Determine the [X, Y] coordinate at the center of the cell enclosing the given text.  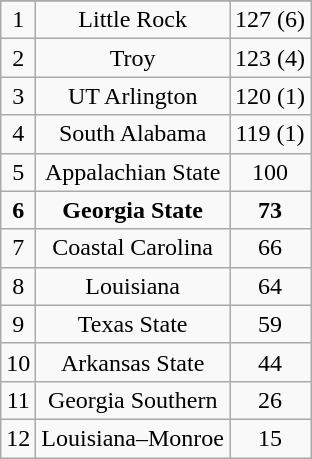
100 [270, 172]
127 (6) [270, 20]
3 [18, 96]
Texas State [133, 324]
5 [18, 172]
4 [18, 134]
Georgia Southern [133, 400]
59 [270, 324]
6 [18, 210]
119 (1) [270, 134]
Coastal Carolina [133, 248]
1 [18, 20]
15 [270, 438]
Louisiana–Monroe [133, 438]
123 (4) [270, 58]
Little Rock [133, 20]
9 [18, 324]
64 [270, 286]
10 [18, 362]
66 [270, 248]
26 [270, 400]
Georgia State [133, 210]
73 [270, 210]
Troy [133, 58]
UT Arlington [133, 96]
2 [18, 58]
120 (1) [270, 96]
Arkansas State [133, 362]
Louisiana [133, 286]
44 [270, 362]
South Alabama [133, 134]
Appalachian State [133, 172]
8 [18, 286]
12 [18, 438]
7 [18, 248]
11 [18, 400]
